Capture the cell that displays the provided text and extract its [x, y] central coordinate. 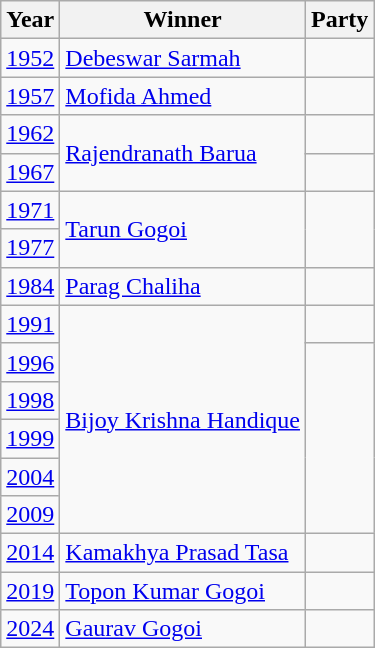
Parag Chaliha [183, 286]
Gaurav Gogoi [183, 629]
2024 [30, 629]
1999 [30, 438]
1957 [30, 96]
1962 [30, 134]
1984 [30, 286]
Winner [183, 20]
1967 [30, 172]
Year [30, 20]
Debeswar Sarmah [183, 58]
1996 [30, 362]
Mofida Ahmed [183, 96]
Topon Kumar Gogoi [183, 591]
1991 [30, 324]
Party [340, 20]
2009 [30, 515]
2004 [30, 477]
1977 [30, 248]
2019 [30, 591]
Tarun Gogoi [183, 229]
1952 [30, 58]
Kamakhya Prasad Tasa [183, 553]
2014 [30, 553]
Bijoy Krishna Handique [183, 419]
Rajendranath Barua [183, 153]
1971 [30, 210]
1998 [30, 400]
